Capture the cell that displays the provided text and extract its (X, Y) central coordinate. 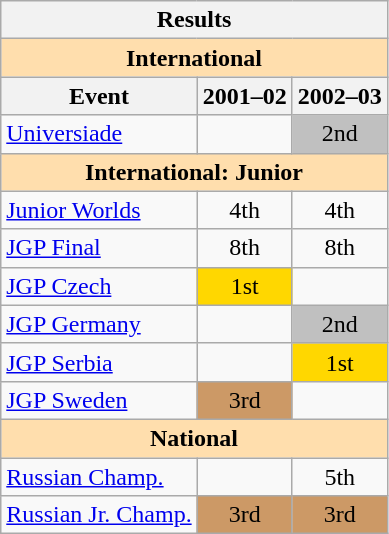
International (194, 58)
JGP Germany (99, 324)
2002–03 (340, 96)
JGP Czech (99, 286)
2001–02 (244, 96)
International: Junior (194, 172)
Results (194, 20)
Junior Worlds (99, 210)
JGP Serbia (99, 362)
Russian Jr. Champ. (99, 515)
JGP Final (99, 248)
JGP Sweden (99, 400)
Universiade (99, 134)
National (194, 438)
Event (99, 96)
5th (340, 477)
Russian Champ. (99, 477)
